Output the [x, y] coordinate of the center of the cell containing the given text.  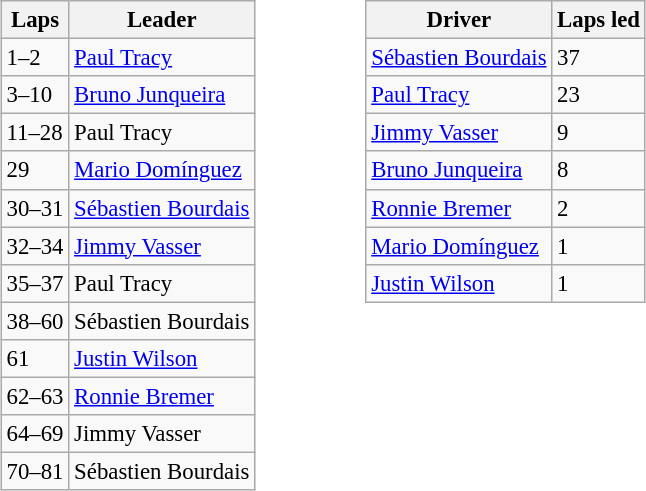
35–37 [35, 283]
64–69 [35, 434]
2 [599, 208]
29 [35, 170]
70–81 [35, 471]
62–63 [35, 396]
61 [35, 358]
Laps led [599, 20]
11–28 [35, 133]
Driver [459, 20]
9 [599, 133]
32–34 [35, 246]
37 [599, 58]
Laps [35, 20]
3–10 [35, 95]
30–31 [35, 208]
38–60 [35, 321]
23 [599, 95]
Leader [162, 20]
8 [599, 170]
1–2 [35, 58]
